Search for the cell housing the specified text and yield its (x, y) center coordinate. 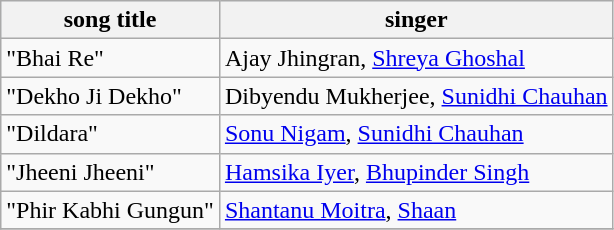
song title (110, 20)
singer (416, 20)
Ajay Jhingran, Shreya Ghoshal (416, 58)
Sonu Nigam, Sunidhi Chauhan (416, 134)
"Bhai Re" (110, 58)
"Dekho Ji Dekho" (110, 96)
Shantanu Moitra, Shaan (416, 210)
"Phir Kabhi Gungun" (110, 210)
"Jheeni Jheeni" (110, 172)
"Dildara" (110, 134)
Dibyendu Mukherjee, Sunidhi Chauhan (416, 96)
Hamsika Iyer, Bhupinder Singh (416, 172)
